Extract the (X, Y) coordinate from the center of the cell holding the provided text.  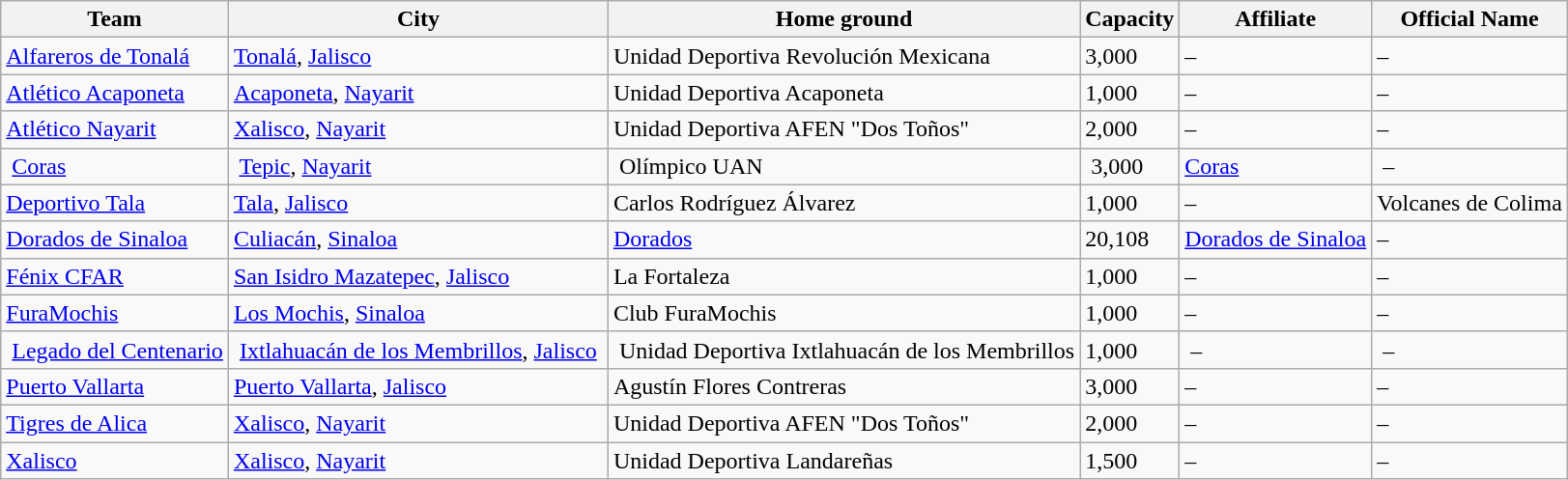
Acaponeta, Nayarit (417, 93)
Official Name (1470, 19)
Unidad Deportiva Acaponeta (843, 93)
Puerto Vallarta, Jalisco (417, 386)
Xalisco (115, 461)
Affiliate (1275, 19)
Puerto Vallarta (115, 386)
Carlos Rodríguez Álvarez (843, 203)
Dorados (843, 240)
Home ground (843, 19)
Culiacán, Sinaloa (417, 240)
Alfareros de Tonalá (115, 56)
La Fortaleza (843, 276)
Tonalá, Jalisco (417, 56)
20,108 (1130, 240)
Olímpico UAN (843, 166)
Deportivo Tala (115, 203)
Los Mochis, Sinaloa (417, 313)
Tala, Jalisco (417, 203)
Atlético Acaponeta (115, 93)
FuraMochis (115, 313)
Team (115, 19)
Tigres de Alica (115, 423)
Agustín Flores Contreras (843, 386)
Ixtlahuacán de los Membrillos, Jalisco (417, 350)
Volcanes de Colima (1470, 203)
Fénix CFAR (115, 276)
Unidad Deportiva Landareñas (843, 461)
Legado del Centenario (115, 350)
1,500 (1130, 461)
Unidad Deportiva Revolución Mexicana (843, 56)
Capacity (1130, 19)
Atlético Nayarit (115, 129)
Unidad Deportiva Ixtlahuacán de los Membrillos (843, 350)
Tepic, Nayarit (417, 166)
San Isidro Mazatepec, Jalisco (417, 276)
City (417, 19)
Club FuraMochis (843, 313)
